Determine the [X, Y] coordinate at the center of the cell enclosing the given text.  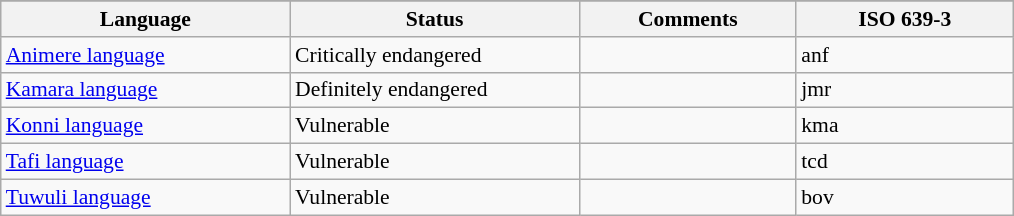
Definitely endangered [434, 90]
Konni language [146, 126]
anf [904, 54]
Kamara language [146, 90]
jmr [904, 90]
Comments [688, 19]
ISO 639-3 [904, 19]
Status [434, 19]
Tuwuli language [146, 197]
bov [904, 197]
tcd [904, 161]
Tafi language [146, 161]
Language [146, 19]
kma [904, 126]
Critically endangered [434, 54]
Animere language [146, 54]
